Detect which cell encompasses the target text, then output its (X, Y) center coordinate. 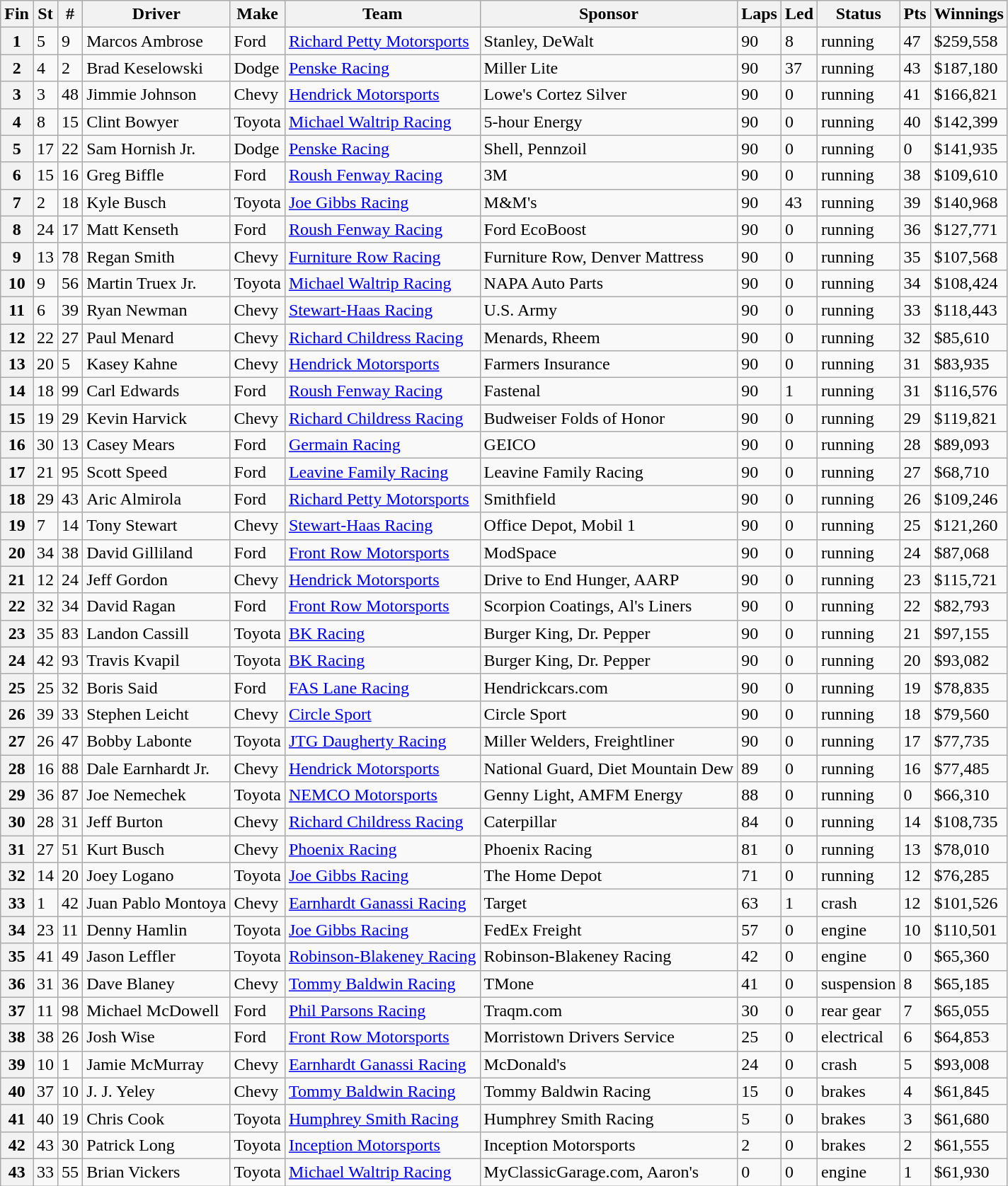
84 (760, 822)
$77,485 (968, 768)
71 (760, 876)
55 (71, 1172)
Fin (17, 14)
ModSpace (609, 553)
$93,008 (968, 1064)
$68,710 (968, 472)
FAS Lane Racing (382, 687)
Patrick Long (156, 1145)
Shell, Pennzoil (609, 149)
$121,260 (968, 526)
$79,560 (968, 714)
Clint Bowyer (156, 122)
83 (71, 633)
$127,771 (968, 229)
Casey Mears (156, 445)
Morristown Drivers Service (609, 1037)
$166,821 (968, 95)
$109,246 (968, 499)
$89,093 (968, 445)
St (45, 14)
Traqm.com (609, 1011)
$116,576 (968, 391)
$108,424 (968, 283)
Germain Racing (382, 445)
Ryan Newman (156, 310)
Jason Leffler (156, 957)
Make (258, 14)
Budweiser Folds of Honor (609, 418)
93 (71, 660)
$93,082 (968, 660)
$119,821 (968, 418)
Caterpillar (609, 822)
Paul Menard (156, 338)
$142,399 (968, 122)
Dave Blaney (156, 984)
$61,555 (968, 1145)
98 (71, 1011)
Winnings (968, 14)
$187,180 (968, 68)
89 (760, 768)
M&M's (609, 202)
63 (760, 903)
Denny Hamlin (156, 930)
95 (71, 472)
Driver (156, 14)
Jimmie Johnson (156, 95)
The Home Depot (609, 876)
FedEx Freight (609, 930)
Martin Truex Jr. (156, 283)
Miller Welders, Freightliner (609, 741)
Matt Kenseth (156, 229)
Miller Lite (609, 68)
Joe Nemechek (156, 795)
Carl Edwards (156, 391)
$115,721 (968, 580)
suspension (859, 984)
Pts (915, 14)
$66,310 (968, 795)
Phil Parsons Racing (382, 1011)
Landon Cassill (156, 633)
Farmers Insurance (609, 364)
$83,935 (968, 364)
McDonald's (609, 1064)
Joey Logano (156, 876)
$61,930 (968, 1172)
David Gilliland (156, 553)
Sponsor (609, 14)
Josh Wise (156, 1037)
$101,526 (968, 903)
$140,968 (968, 202)
Hendrickcars.com (609, 687)
Status (859, 14)
$61,680 (968, 1118)
Menards, Rheem (609, 338)
Jamie McMurray (156, 1064)
Lowe's Cortez Silver (609, 95)
Jeff Gordon (156, 580)
$64,853 (968, 1037)
$118,443 (968, 310)
Dale Earnhardt Jr. (156, 768)
Genny Light, AMFM Energy (609, 795)
Scott Speed (156, 472)
Led (798, 14)
Stephen Leicht (156, 714)
# (71, 14)
Scorpion Coatings, Al's Liners (609, 606)
$108,735 (968, 822)
electrical (859, 1037)
GEICO (609, 445)
MyClassicGarage.com, Aaron's (609, 1172)
$78,835 (968, 687)
$109,610 (968, 175)
National Guard, Diet Mountain Dew (609, 768)
Stanley, DeWalt (609, 41)
$259,558 (968, 41)
$78,010 (968, 849)
JTG Daugherty Racing (382, 741)
49 (71, 957)
$107,568 (968, 256)
Greg Biffle (156, 175)
Boris Said (156, 687)
Office Depot, Mobil 1 (609, 526)
Tony Stewart (156, 526)
$87,068 (968, 553)
Kurt Busch (156, 849)
$110,501 (968, 930)
Ford EcoBoost (609, 229)
Aric Almirola (156, 499)
$82,793 (968, 606)
Jeff Burton (156, 822)
$76,285 (968, 876)
Furniture Row Racing (382, 256)
J. J. Yeley (156, 1091)
$65,185 (968, 984)
81 (760, 849)
David Ragan (156, 606)
Chris Cook (156, 1118)
Laps (760, 14)
Travis Kvapil (156, 660)
5-hour Energy (609, 122)
$141,935 (968, 149)
U.S. Army (609, 310)
Smithfield (609, 499)
Team (382, 14)
Kevin Harvick (156, 418)
$65,055 (968, 1011)
56 (71, 283)
rear gear (859, 1011)
3M (609, 175)
$65,360 (968, 957)
$85,610 (968, 338)
TMone (609, 984)
NAPA Auto Parts (609, 283)
99 (71, 391)
Drive to End Hunger, AARP (609, 580)
Sam Hornish Jr. (156, 149)
Regan Smith (156, 256)
Kasey Kahne (156, 364)
48 (71, 95)
Marcos Ambrose (156, 41)
$97,155 (968, 633)
Furniture Row, Denver Mattress (609, 256)
Brian Vickers (156, 1172)
$77,735 (968, 741)
Michael McDowell (156, 1011)
Bobby Labonte (156, 741)
78 (71, 256)
Kyle Busch (156, 202)
87 (71, 795)
Fastenal (609, 391)
NEMCO Motorsports (382, 795)
Juan Pablo Montoya (156, 903)
Brad Keselowski (156, 68)
Target (609, 903)
51 (71, 849)
$61,845 (968, 1091)
57 (760, 930)
